Extract the [X, Y] coordinate from the center of the cell holding the provided text.  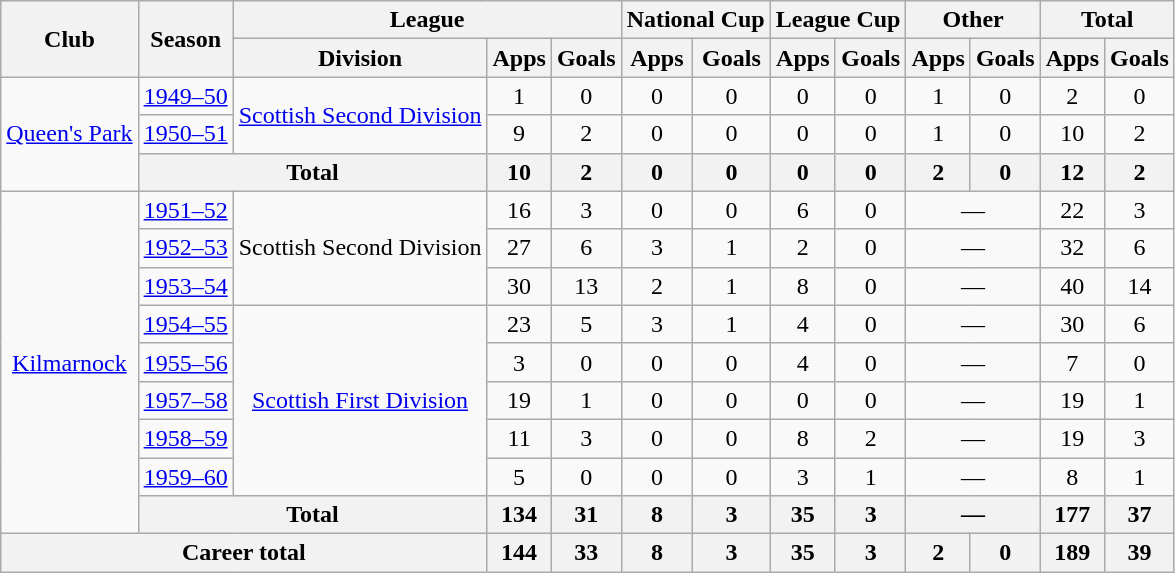
13 [586, 286]
22 [1072, 210]
Season [186, 39]
1950–51 [186, 134]
Kilmarnock [70, 362]
1951–52 [186, 210]
144 [519, 553]
177 [1072, 515]
7 [1072, 362]
1953–54 [186, 286]
40 [1072, 286]
11 [519, 438]
23 [519, 324]
16 [519, 210]
1957–58 [186, 400]
Queen's Park [70, 134]
39 [1140, 553]
14 [1140, 286]
32 [1072, 248]
Career total [244, 553]
1954–55 [186, 324]
National Cup [696, 20]
1959–60 [186, 477]
1952–53 [186, 248]
37 [1140, 515]
9 [519, 134]
1949–50 [186, 96]
1955–56 [186, 362]
1958–59 [186, 438]
Division [360, 58]
189 [1072, 553]
31 [586, 515]
Other [973, 20]
134 [519, 515]
27 [519, 248]
League [427, 20]
33 [586, 553]
Club [70, 39]
Scottish First Division [360, 400]
12 [1072, 172]
League Cup [838, 20]
